Return the (x, y) coordinate for the center point of the cell that contains the specified text.  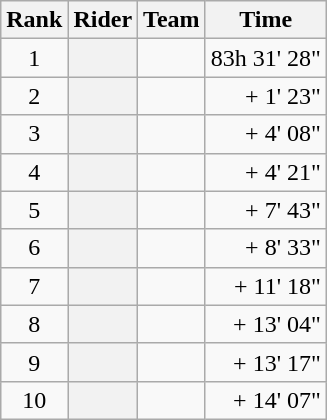
Time (266, 20)
+ 11' 18" (266, 286)
5 (34, 210)
83h 31' 28" (266, 58)
9 (34, 362)
+ 13' 04" (266, 324)
4 (34, 172)
+ 13' 17" (266, 362)
+ 1' 23" (266, 96)
1 (34, 58)
+ 7' 43" (266, 210)
8 (34, 324)
Rider (103, 20)
6 (34, 248)
+ 4' 08" (266, 134)
+ 4' 21" (266, 172)
10 (34, 400)
2 (34, 96)
+ 8' 33" (266, 248)
Rank (34, 20)
3 (34, 134)
Team (172, 20)
7 (34, 286)
+ 14' 07" (266, 400)
